Pinpoint the cell where the given text exists, returning its (X, Y) midpoint coordinate. 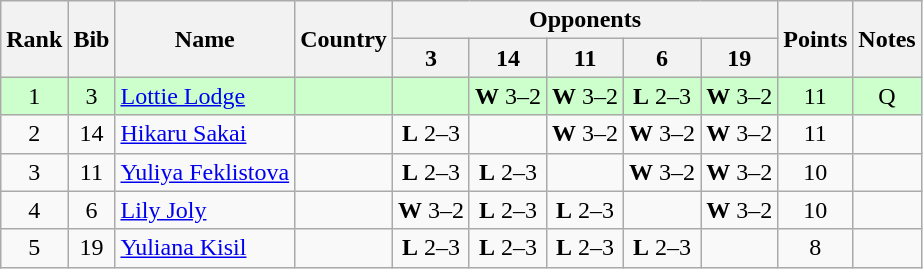
Name (205, 39)
1 (34, 96)
Country (344, 39)
Lottie Lodge (205, 96)
Yuliya Feklistova (205, 172)
Rank (34, 39)
Points (816, 39)
Bib (92, 39)
Opponents (584, 20)
2 (34, 134)
Yuliana Kisil (205, 248)
Hikaru Sakai (205, 134)
8 (816, 248)
Notes (887, 39)
Lily Joly (205, 210)
4 (34, 210)
5 (34, 248)
Q (887, 96)
